Output the (x, y) coordinate of the center of the cell containing the given text.  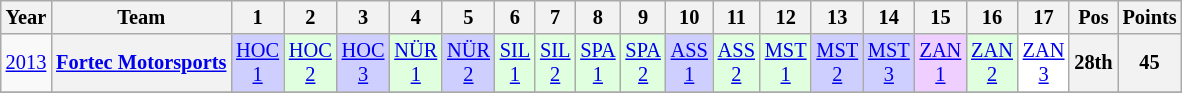
Team (141, 17)
14 (889, 17)
2 (310, 17)
SIL1 (515, 63)
15 (941, 17)
Fortec Motorsports (141, 63)
ZAN2 (992, 63)
28th (1093, 63)
Year (26, 17)
17 (1044, 17)
2013 (26, 63)
1 (258, 17)
HOC3 (364, 63)
11 (736, 17)
9 (644, 17)
MST1 (786, 63)
ASS2 (736, 63)
Points (1150, 17)
ASS1 (690, 63)
MST2 (837, 63)
SPA2 (644, 63)
HOC1 (258, 63)
Pos (1093, 17)
3 (364, 17)
6 (515, 17)
7 (555, 17)
45 (1150, 63)
SPA1 (598, 63)
12 (786, 17)
4 (416, 17)
13 (837, 17)
HOC2 (310, 63)
5 (468, 17)
NÜR1 (416, 63)
8 (598, 17)
SIL2 (555, 63)
ZAN3 (1044, 63)
MST3 (889, 63)
ZAN1 (941, 63)
10 (690, 17)
NÜR2 (468, 63)
16 (992, 17)
